Determine the [X, Y] coordinate at the center of the cell enclosing the given text.  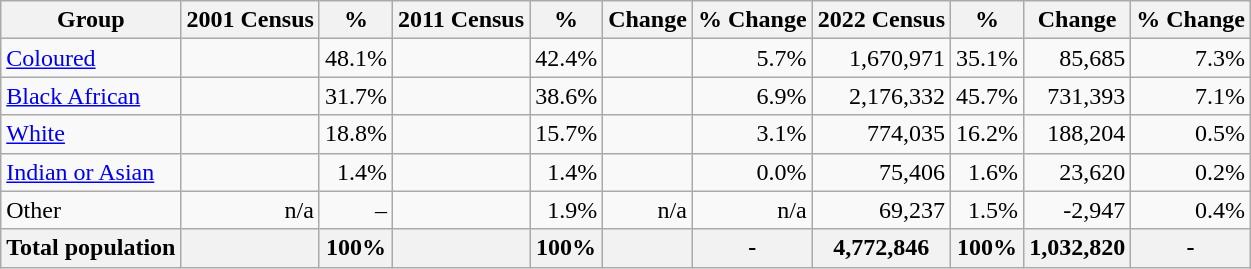
3.1% [752, 134]
1,032,820 [1078, 248]
18.8% [356, 134]
Black African [91, 96]
4,772,846 [881, 248]
Group [91, 20]
6.9% [752, 96]
Other [91, 210]
731,393 [1078, 96]
2,176,332 [881, 96]
16.2% [988, 134]
-2,947 [1078, 210]
Indian or Asian [91, 172]
Total population [91, 248]
31.7% [356, 96]
85,685 [1078, 58]
5.7% [752, 58]
69,237 [881, 210]
188,204 [1078, 134]
35.1% [988, 58]
1.6% [988, 172]
7.3% [1191, 58]
2022 Census [881, 20]
0.4% [1191, 210]
– [356, 210]
1.9% [566, 210]
1.5% [988, 210]
0.5% [1191, 134]
42.4% [566, 58]
15.7% [566, 134]
7.1% [1191, 96]
0.2% [1191, 172]
Coloured [91, 58]
45.7% [988, 96]
774,035 [881, 134]
1,670,971 [881, 58]
38.6% [566, 96]
2001 Census [250, 20]
2011 Census [460, 20]
75,406 [881, 172]
White [91, 134]
48.1% [356, 58]
23,620 [1078, 172]
0.0% [752, 172]
